Detect which cell encompasses the target text, then output its (X, Y) center coordinate. 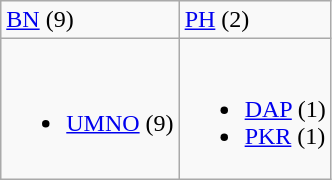
UMNO (9) (90, 109)
BN (9) (90, 20)
DAP (1) PKR (1) (255, 109)
PH (2) (255, 20)
